Provide the [X, Y] coordinate of the cell's center where the given text is located.  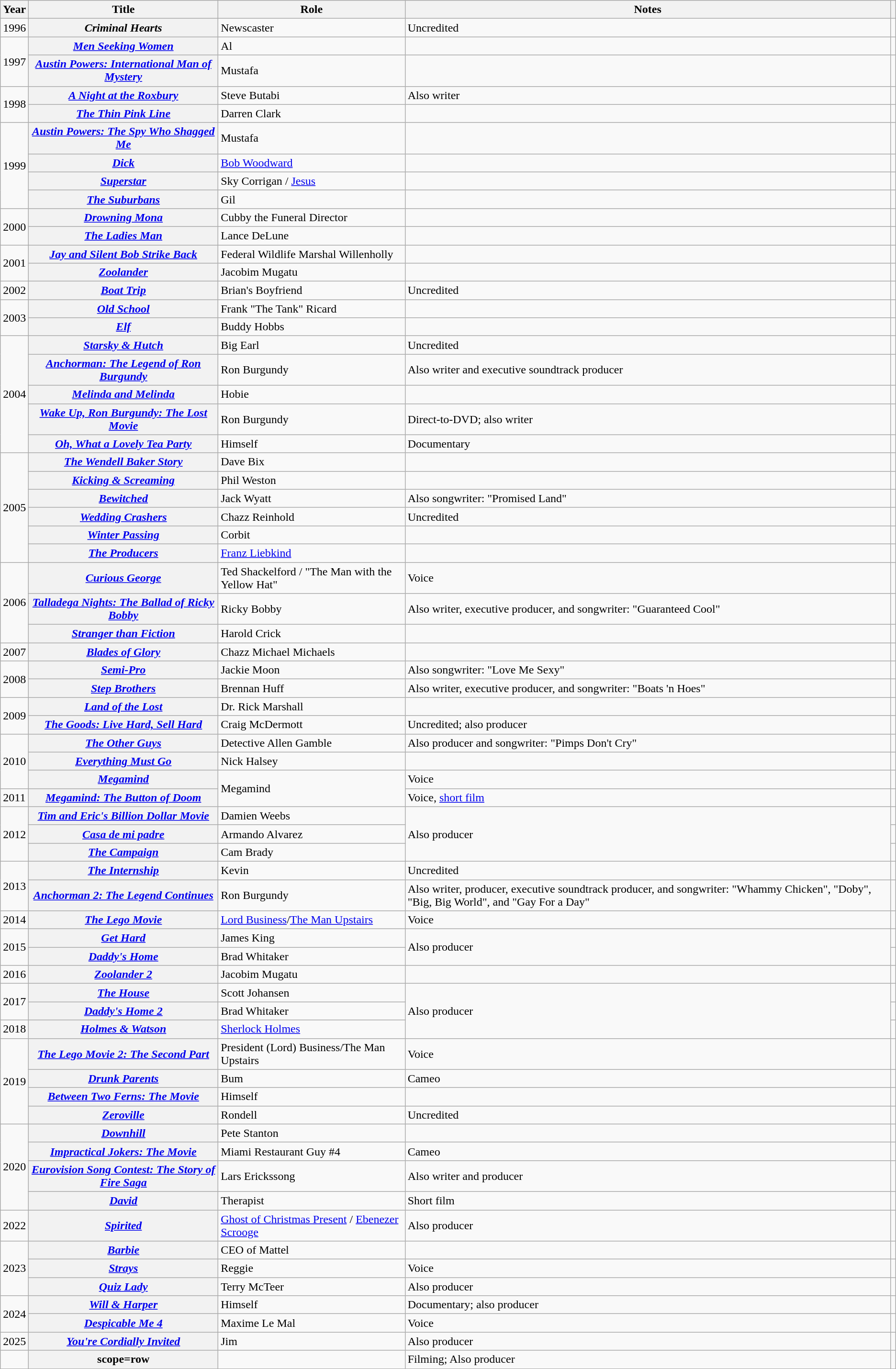
Wedding Crashers [123, 516]
Franz Liebkind [312, 553]
The Ladies Man [123, 236]
1997 [14, 61]
Anchorman: The Legend of Ron Burgundy [123, 370]
2008 [14, 679]
Reggie [312, 1268]
The Thin Pink Line [123, 113]
Year [14, 10]
1999 [14, 166]
Wake Up, Ron Burgundy: The Lost Movie [123, 419]
2018 [14, 1029]
Megamind: The Button of Doom [123, 797]
1996 [14, 28]
Step Brothers [123, 688]
2002 [14, 291]
2001 [14, 263]
Hobie [312, 394]
Short film [648, 1201]
2009 [14, 716]
Cubby the Funeral Director [312, 217]
Newscaster [312, 28]
2003 [14, 318]
Ricky Bobby [312, 609]
Get Hard [123, 938]
2016 [14, 975]
Winter Passing [123, 535]
Ted Shackelford / "The Man with the Yellow Hat" [312, 577]
Austin Powers: International Man of Mystery [123, 71]
Eurovision Song Contest: The Story of Fire Saga [123, 1176]
Dick [123, 163]
The Suburbans [123, 199]
Damien Weebs [312, 816]
Steve Butabi [312, 95]
The Lego Movie [123, 920]
Jay and Silent Bob Strike Back [123, 254]
Harold Crick [312, 634]
2025 [14, 1341]
Barbie [123, 1250]
Detective Allen Gamble [312, 743]
Between Two Ferns: The Movie [123, 1097]
Semi-Pro [123, 670]
Jack Wyatt [312, 498]
James King [312, 938]
Terry McTeer [312, 1287]
Darren Clark [312, 113]
Elf [123, 327]
Strays [123, 1268]
Nick Halsey [312, 761]
2020 [14, 1167]
Sky Corrigan / Jesus [312, 181]
Pete Stanton [312, 1133]
Casa de mi padre [123, 834]
Oh, What a Lovely Tea Party [123, 444]
Drunk Parents [123, 1078]
The Goods: Live Hard, Sell Hard [123, 725]
The Other Guys [123, 743]
2017 [14, 1002]
Impractical Jokers: The Movie [123, 1151]
2005 [14, 507]
scope=row [123, 1359]
Spirited [123, 1225]
2007 [14, 652]
Federal Wildlife Marshal Willenholly [312, 254]
Brennan Huff [312, 688]
Anchorman 2: The Legend Continues [123, 895]
David [123, 1201]
2015 [14, 947]
Stranger than Fiction [123, 634]
Land of the Lost [123, 707]
2022 [14, 1225]
Phil Weston [312, 480]
Craig McDermott [312, 725]
Holmes & Watson [123, 1029]
Also songwriter: "Promised Land" [648, 498]
Bob Woodward [312, 163]
Melinda and Melinda [123, 394]
2024 [14, 1314]
Also writer, executive producer, and songwriter: "Boats 'n Hoes" [648, 688]
Frank "The Tank" Ricard [312, 309]
Talladega Nights: The Ballad of Ricky Bobby [123, 609]
The Lego Movie 2: The Second Part [123, 1054]
Jackie Moon [312, 670]
Daddy's Home 2 [123, 1011]
Dave Bix [312, 462]
The Campaign [123, 852]
Tim and Eric's Billion Dollar Movie [123, 816]
Zoolander [123, 272]
Voice, short film [648, 797]
Zoolander 2 [123, 975]
Also writer and producer [648, 1176]
2010 [14, 761]
President (Lord) Business/The Man Upstairs [312, 1054]
The Internship [123, 870]
Will & Harper [123, 1305]
CEO of Mattel [312, 1250]
Ghost of Christmas Present / Ebenezer Scrooge [312, 1225]
Al [312, 46]
Big Earl [312, 345]
You're Cordially Invited [123, 1341]
Starsky & Hutch [123, 345]
Also producer and songwriter: "Pimps Don't Cry" [648, 743]
Filming; Also producer [648, 1359]
Direct-to-DVD; also writer [648, 419]
Bewitched [123, 498]
2012 [14, 834]
Also writer and executive soundtrack producer [648, 370]
Notes [648, 10]
Role [312, 10]
2000 [14, 226]
Criminal Hearts [123, 28]
Downhill [123, 1133]
The Wendell Baker Story [123, 462]
Old School [123, 309]
Drowning Mona [123, 217]
Kevin [312, 870]
Chazz Michael Michaels [312, 652]
Also songwriter: "Love Me Sexy" [648, 670]
Dr. Rick Marshall [312, 707]
Boat Trip [123, 291]
Title [123, 10]
Men Seeking Women [123, 46]
Curious George [123, 577]
Maxime Le Mal [312, 1323]
2004 [14, 394]
A Night at the Roxbury [123, 95]
Chazz Reinhold [312, 516]
Also writer, executive producer, and songwriter: "Guaranteed Cool" [648, 609]
Lance DeLune [312, 236]
Superstar [123, 181]
Cam Brady [312, 852]
2014 [14, 920]
Quiz Lady [123, 1287]
2011 [14, 797]
The House [123, 993]
Lars Erickssong [312, 1176]
Also writer [648, 95]
Daddy's Home [123, 956]
Documentary; also producer [648, 1305]
Documentary [648, 444]
Brian's Boyfriend [312, 291]
Kicking & Screaming [123, 480]
Lord Business/The Man Upstairs [312, 920]
2006 [14, 602]
Bum [312, 1078]
2023 [14, 1268]
Sherlock Holmes [312, 1029]
Scott Johansen [312, 993]
Corbit [312, 535]
Jim [312, 1341]
Austin Powers: The Spy Who Shagged Me [123, 138]
Therapist [312, 1201]
Uncredited; also producer [648, 725]
2019 [14, 1081]
1998 [14, 104]
Zeroville [123, 1115]
Blades of Glory [123, 652]
Buddy Hobbs [312, 327]
Miami Restaurant Guy #4 [312, 1151]
Armando Alvarez [312, 834]
Gil [312, 199]
Everything Must Go [123, 761]
Rondell [312, 1115]
2013 [14, 886]
Despicable Me 4 [123, 1323]
Also writer, producer, executive soundtrack producer, and songwriter: "Whammy Chicken", "Doby", "Big, Big World", and "Gay For a Day" [648, 895]
The Producers [123, 553]
